Extract the (x, y) coordinate from the center of the cell holding the provided text.  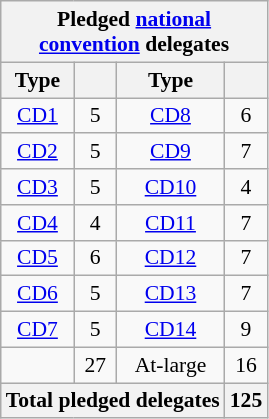
CD8 (170, 116)
CD9 (170, 152)
16 (246, 365)
Total pledged delegates (113, 401)
CD10 (170, 187)
CD4 (38, 223)
CD14 (170, 330)
9 (246, 330)
CD12 (170, 258)
CD3 (38, 187)
CD1 (38, 116)
Pledged nationalconvention delegates (134, 32)
CD2 (38, 152)
125 (246, 401)
CD13 (170, 294)
CD7 (38, 330)
At-large (170, 365)
CD11 (170, 223)
CD5 (38, 258)
CD6 (38, 294)
27 (95, 365)
